Detect which cell encompasses the target text, then output its (X, Y) center coordinate. 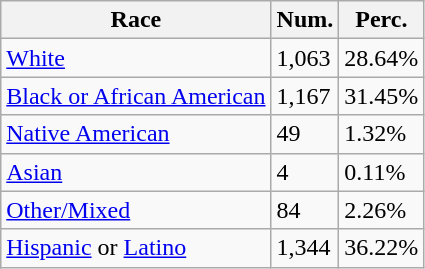
Native American (136, 134)
1.32% (382, 134)
4 (305, 172)
White (136, 58)
2.26% (382, 210)
1,167 (305, 96)
36.22% (382, 248)
Race (136, 20)
Black or African American (136, 96)
0.11% (382, 172)
Num. (305, 20)
31.45% (382, 96)
1,063 (305, 58)
Asian (136, 172)
Other/Mixed (136, 210)
28.64% (382, 58)
49 (305, 134)
Perc. (382, 20)
1,344 (305, 248)
84 (305, 210)
Hispanic or Latino (136, 248)
